Scan for the cell matching the given text and deliver its [x, y] coordinate at center. 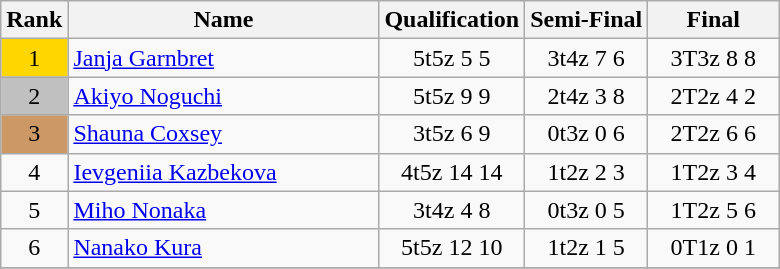
5t5z 9 9 [452, 96]
1T2z 5 6 [714, 210]
Akiyo Noguchi [224, 96]
3 [34, 134]
2t4z 3 8 [586, 96]
1t2z 2 3 [586, 172]
1T2z 3 4 [714, 172]
Janja Garnbret [224, 58]
5t5z 5 5 [452, 58]
Semi-Final [586, 20]
Ievgeniia Kazbekova [224, 172]
0T1z 0 1 [714, 248]
Qualification [452, 20]
2T2z 4 2 [714, 96]
3T3z 8 8 [714, 58]
4 [34, 172]
2 [34, 96]
2T2z 6 6 [714, 134]
4t5z 14 14 [452, 172]
3t5z 6 9 [452, 134]
5t5z 12 10 [452, 248]
3t4z 7 6 [586, 58]
Shauna Coxsey [224, 134]
3t4z 4 8 [452, 210]
Final [714, 20]
Rank [34, 20]
Miho Nonaka [224, 210]
5 [34, 210]
1 [34, 58]
Nanako Kura [224, 248]
Name [224, 20]
6 [34, 248]
0t3z 0 5 [586, 210]
0t3z 0 6 [586, 134]
1t2z 1 5 [586, 248]
